Extract the (x, y) coordinate from the center of the cell holding the provided text.  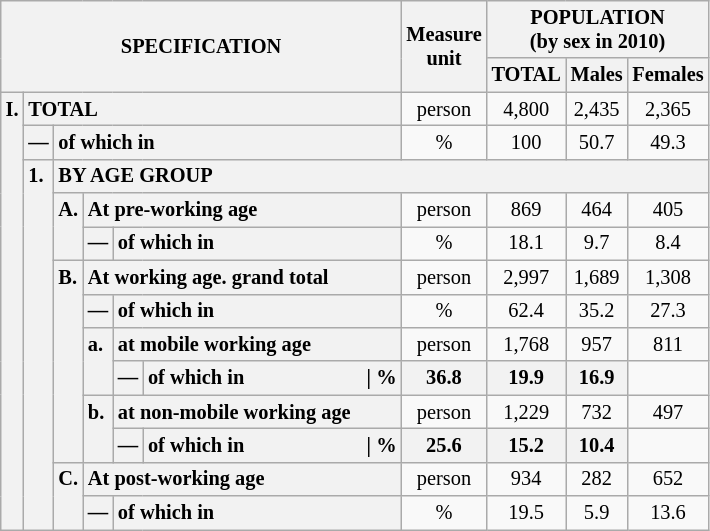
POPULATION (by sex in 2010) (598, 29)
36.8 (444, 378)
811 (668, 344)
Females (668, 75)
13.6 (668, 513)
a. (98, 360)
I. (12, 311)
8.4 (668, 243)
732 (597, 412)
934 (526, 479)
at non-mobile working age (257, 412)
BY AGE GROUP (382, 176)
35.2 (597, 311)
19.9 (526, 378)
464 (597, 210)
B. (68, 361)
4,800 (526, 109)
2,365 (668, 109)
2,997 (526, 277)
15.2 (526, 445)
At pre-working age (242, 210)
1,229 (526, 412)
100 (526, 142)
9.7 (597, 243)
869 (526, 210)
1,768 (526, 344)
652 (668, 479)
A. (68, 226)
49.3 (668, 142)
1. (38, 344)
25.6 (444, 445)
At working age. grand total (242, 277)
2,435 (597, 109)
10.4 (597, 445)
b. (98, 428)
18.1 (526, 243)
50.7 (597, 142)
1,689 (597, 277)
16.9 (597, 378)
27.3 (668, 311)
At post-working age (242, 479)
282 (597, 479)
Measure unit (444, 46)
62.4 (526, 311)
SPECIFICATION (202, 46)
Males (597, 75)
19.5 (526, 513)
at mobile working age (257, 344)
957 (597, 344)
5.9 (597, 513)
405 (668, 210)
497 (668, 412)
C. (68, 496)
1,308 (668, 277)
